Provide the (X, Y) coordinate of the cell's center where the given text is located.  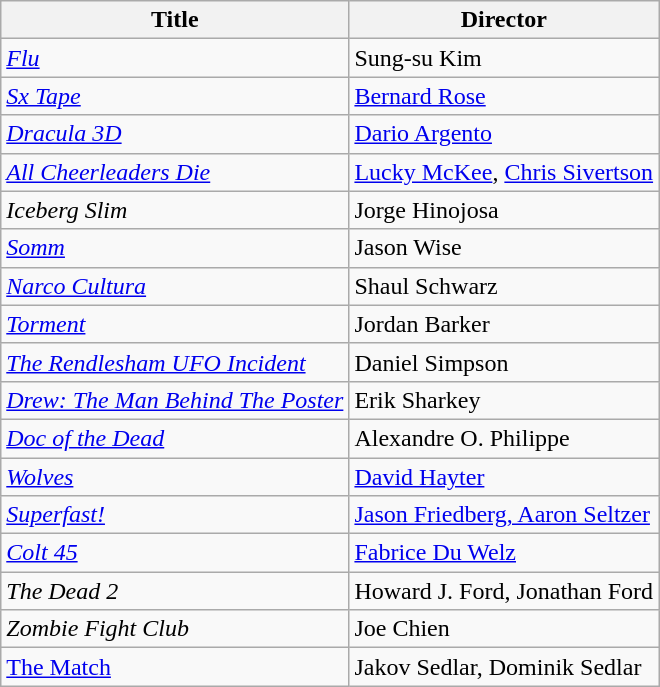
Alexandre O. Philippe (504, 438)
Jakov Sedlar, Dominik Sedlar (504, 667)
Colt 45 (175, 553)
Wolves (175, 477)
Dracula 3D (175, 134)
Torment (175, 324)
Howard J. Ford, Jonathan Ford (504, 591)
Jason Friedberg, Aaron Seltzer (504, 515)
Zombie Fight Club (175, 629)
The Dead 2 (175, 591)
Sung-su Kim (504, 58)
All Cheerleaders Die (175, 172)
Dario Argento (504, 134)
Somm (175, 248)
Shaul Schwarz (504, 286)
Bernard Rose (504, 96)
Erik Sharkey (504, 400)
Superfast! (175, 515)
Jorge Hinojosa (504, 210)
Iceberg Slim (175, 210)
Flu (175, 58)
Daniel Simpson (504, 362)
Sx Tape (175, 96)
Narco Cultura (175, 286)
Lucky McKee, Chris Sivertson (504, 172)
Jason Wise (504, 248)
David Hayter (504, 477)
Drew: The Man Behind The Poster (175, 400)
Fabrice Du Welz (504, 553)
Director (504, 20)
The Rendlesham UFO Incident (175, 362)
Joe Chien (504, 629)
Jordan Barker (504, 324)
Title (175, 20)
The Match (175, 667)
Doc of the Dead (175, 438)
